Pinpoint the cell where the given text exists, returning its [x, y] midpoint coordinate. 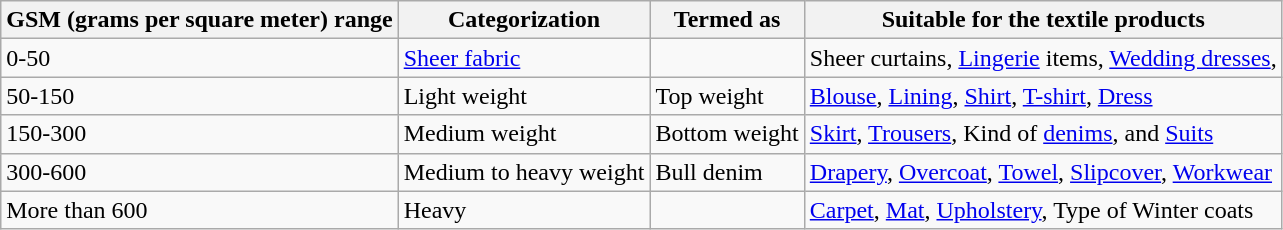
Termed as [727, 20]
Medium to heavy weight [524, 172]
300-600 [200, 172]
Suitable for the textile products [1043, 20]
Categorization [524, 20]
Skirt, Trousers, Kind of denims, and Suits [1043, 134]
Heavy [524, 210]
Sheer fabric [524, 58]
Bottom weight [727, 134]
Medium weight [524, 134]
Blouse, Lining, Shirt, T-shirt, Dress [1043, 96]
50-150 [200, 96]
Light weight [524, 96]
Sheer curtains, Lingerie items, Wedding dresses, [1043, 58]
Bull denim [727, 172]
150-300 [200, 134]
0-50 [200, 58]
Drapery, Overcoat, Towel, Slipcover, Workwear [1043, 172]
GSM (grams per square meter) range [200, 20]
More than 600 [200, 210]
Carpet, Mat, Upholstery, Type of Winter coats [1043, 210]
Top weight [727, 96]
